Scan for the cell matching the given text and deliver its (X, Y) coordinate at center. 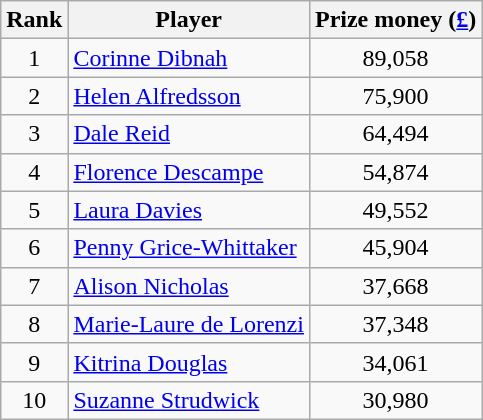
3 (34, 134)
5 (34, 210)
49,552 (395, 210)
Rank (34, 20)
54,874 (395, 172)
8 (34, 324)
Dale Reid (189, 134)
4 (34, 172)
37,348 (395, 324)
1 (34, 58)
89,058 (395, 58)
2 (34, 96)
Kitrina Douglas (189, 362)
9 (34, 362)
6 (34, 248)
Suzanne Strudwick (189, 400)
Alison Nicholas (189, 286)
Laura Davies (189, 210)
Player (189, 20)
45,904 (395, 248)
Penny Grice-Whittaker (189, 248)
10 (34, 400)
Corinne Dibnah (189, 58)
Prize money (£) (395, 20)
7 (34, 286)
Florence Descampe (189, 172)
75,900 (395, 96)
30,980 (395, 400)
37,668 (395, 286)
Helen Alfredsson (189, 96)
Marie-Laure de Lorenzi (189, 324)
34,061 (395, 362)
64,494 (395, 134)
